Return the [x, y] coordinate for the center point of the cell that contains the specified text.  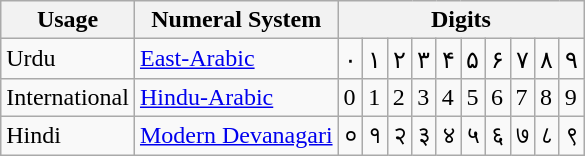
۶ [498, 59]
1 [376, 97]
९ [572, 135]
७ [522, 135]
East-Arabic [236, 59]
Hindi [68, 135]
Digits [461, 20]
Urdu [68, 59]
۱ [376, 59]
४ [448, 135]
२ [400, 135]
5 [474, 97]
3 [424, 97]
Numeral System [236, 20]
۹ [572, 59]
Usage [68, 20]
International [68, 97]
३ [424, 135]
6 [498, 97]
۰ [350, 59]
۸ [548, 59]
Modern Devanagari [236, 135]
५ [474, 135]
2 [400, 97]
० [350, 135]
۷ [522, 59]
4 [448, 97]
۳ [424, 59]
१ [376, 135]
7 [522, 97]
६ [498, 135]
8 [548, 97]
Hindu-Arabic [236, 97]
۲ [400, 59]
9 [572, 97]
۵ [474, 59]
0 [350, 97]
۴ [448, 59]
८ [548, 135]
